Detect which cell encompasses the target text, then output its (X, Y) center coordinate. 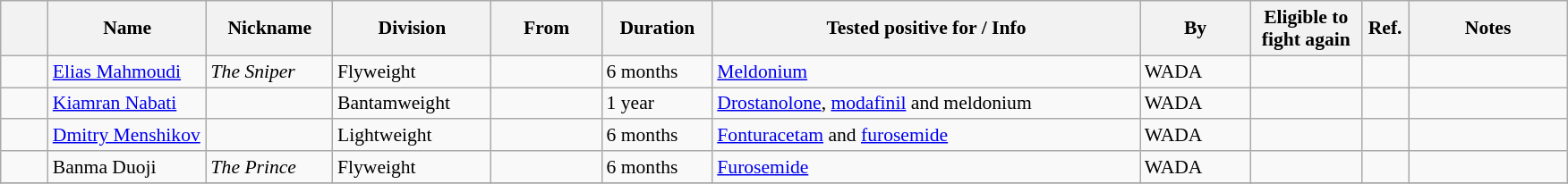
The Sniper (270, 71)
Tested positive for / Info (925, 29)
Drostanolone, modafinil and meldonium (925, 104)
By (1196, 29)
Furosemide (925, 167)
Eligible to fight again (1306, 29)
Name (127, 29)
1 year (658, 104)
Nickname (270, 29)
Notes (1487, 29)
Meldonium (925, 71)
Bantamweight (412, 104)
Elias Mahmoudi (127, 71)
Dmitry Menshikov (127, 136)
Fonturacetam and furosemide (925, 136)
The Prince (270, 167)
From (547, 29)
Banma Duoji (127, 167)
Lightweight (412, 136)
Duration (658, 29)
Kiamran Nabati (127, 104)
Division (412, 29)
Ref. (1385, 29)
